Find where the given text appears and provide that cell's center as [X, Y] coordinate. 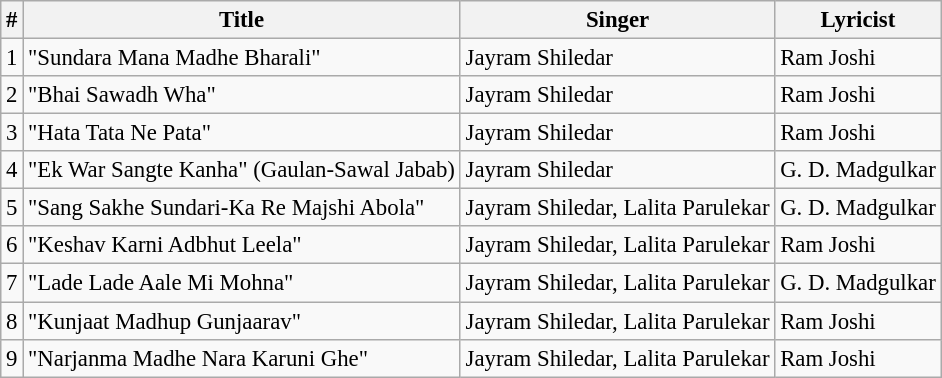
5 [12, 208]
"Kunjaat Madhup Gunjaarav" [242, 321]
Title [242, 20]
8 [12, 321]
Lyricist [858, 20]
"Sang Sakhe Sundari-Ka Re Majshi Abola" [242, 208]
"Sundara Mana Madhe Bharali" [242, 58]
"Bhai Sawadh Wha" [242, 95]
7 [12, 283]
1 [12, 58]
6 [12, 245]
9 [12, 358]
# [12, 20]
"Hata Tata Ne Pata" [242, 133]
"Keshav Karni Adbhut Leela" [242, 245]
"Lade Lade Aale Mi Mohna" [242, 283]
4 [12, 170]
Singer [618, 20]
"Narjanma Madhe Nara Karuni Ghe" [242, 358]
2 [12, 95]
3 [12, 133]
"Ek War Sangte Kanha" (Gaulan-Sawal Jabab) [242, 170]
